Return the (x, y) coordinate for the center point of the cell that contains the specified text.  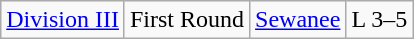
L 3–5 (380, 20)
First Round (186, 20)
Sewanee (298, 20)
Division III (63, 20)
